Provide the [X, Y] coordinate of the cell's center where the given text is located.  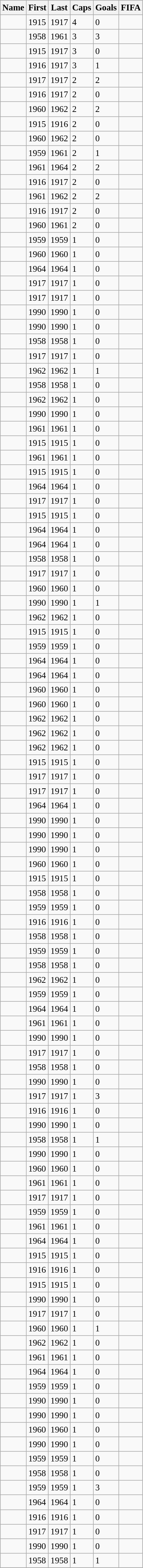
FIFA [131, 8]
Name [13, 8]
Last [59, 8]
Goals [106, 8]
Caps [82, 8]
First [37, 8]
4 [82, 22]
